Search for the cell housing the specified text and yield its [x, y] center coordinate. 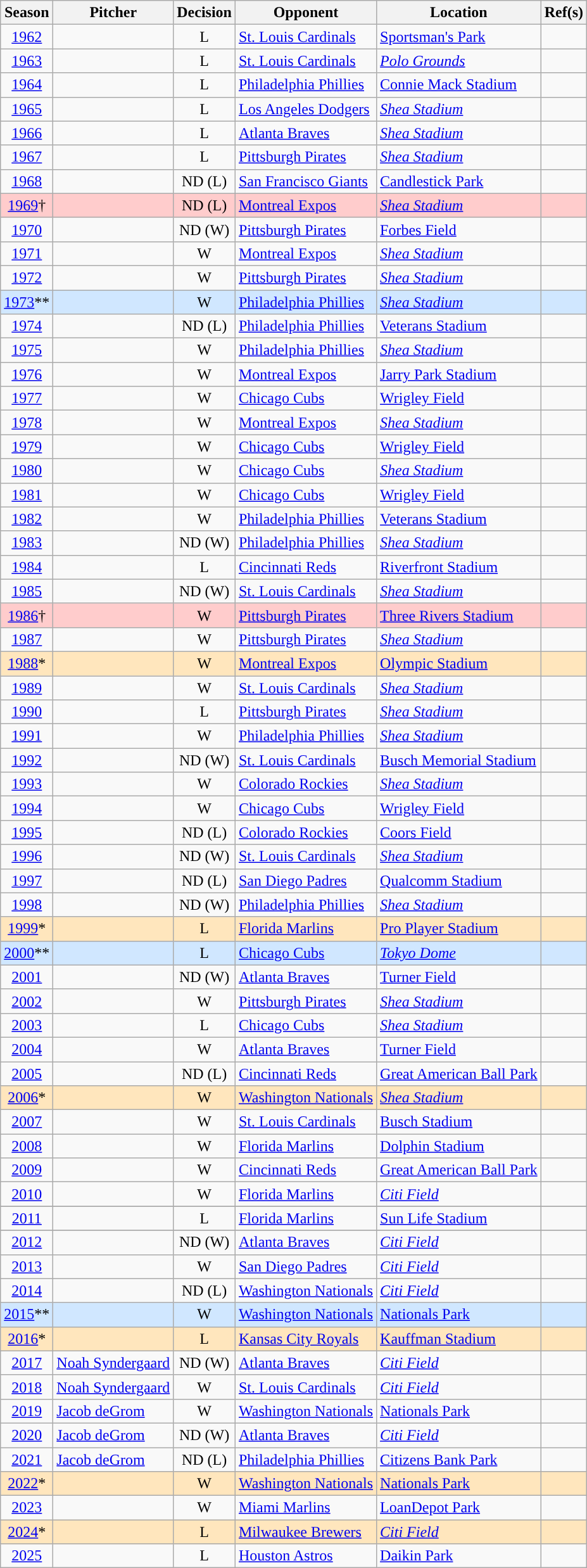
2017 [27, 1363]
2007 [27, 1122]
2010 [27, 1194]
Sportsman's Park [459, 37]
2001 [27, 977]
Dolphin Stadium [459, 1146]
Ref(s) [564, 13]
Connie Mack Stadium [459, 85]
Kauffman Stadium [459, 1339]
2016* [27, 1339]
1985 [27, 591]
2012 [27, 1242]
1982 [27, 519]
1968 [27, 181]
2015** [27, 1315]
1962 [27, 37]
1997 [27, 881]
1988* [27, 663]
1989 [27, 687]
Qualcomm Stadium [459, 881]
1966 [27, 133]
1972 [27, 277]
1970 [27, 229]
1967 [27, 157]
Sun Life Stadium [459, 1218]
Miami Marlins [305, 1508]
1995 [27, 832]
1979 [27, 447]
1978 [27, 423]
Houston Astros [305, 1556]
2003 [27, 1025]
Season [27, 13]
Los Angeles Dodgers [305, 109]
2018 [27, 1387]
1974 [27, 326]
Olympic Stadium [459, 663]
Milwaukee Brewers [305, 1532]
LoanDepot Park [459, 1508]
Candlestick Park [459, 181]
1987 [27, 639]
2020 [27, 1435]
1992 [27, 760]
1973** [27, 302]
1993 [27, 784]
Tokyo Dome [459, 953]
Polo Grounds [459, 61]
1971 [27, 253]
Forbes Field [459, 229]
1976 [27, 374]
2024* [27, 1532]
1964 [27, 85]
1981 [27, 495]
2009 [27, 1170]
1984 [27, 567]
1991 [27, 736]
Decision [205, 13]
1963 [27, 61]
2014 [27, 1291]
Pitcher [113, 13]
2002 [27, 1001]
1965 [27, 109]
2021 [27, 1459]
1980 [27, 471]
1994 [27, 808]
2006* [27, 1098]
2004 [27, 1049]
Kansas City Royals [305, 1339]
2013 [27, 1266]
1999* [27, 929]
2019 [27, 1411]
Location [459, 13]
2022* [27, 1484]
Daikin Park [459, 1556]
San Francisco Giants [305, 181]
1969† [27, 205]
Three Rivers Stadium [459, 615]
2008 [27, 1146]
2000** [27, 953]
2023 [27, 1508]
2025 [27, 1556]
2011 [27, 1218]
Busch Memorial Stadium [459, 760]
1996 [27, 857]
Citizens Bank Park [459, 1459]
Riverfront Stadium [459, 567]
Pro Player Stadium [459, 929]
Jarry Park Stadium [459, 374]
Busch Stadium [459, 1122]
1990 [27, 712]
2005 [27, 1074]
1975 [27, 350]
Opponent [305, 13]
1986† [27, 615]
1983 [27, 543]
Coors Field [459, 832]
1977 [27, 398]
1998 [27, 905]
